Provide the (x, y) coordinate of the cell's center where the given text is located.  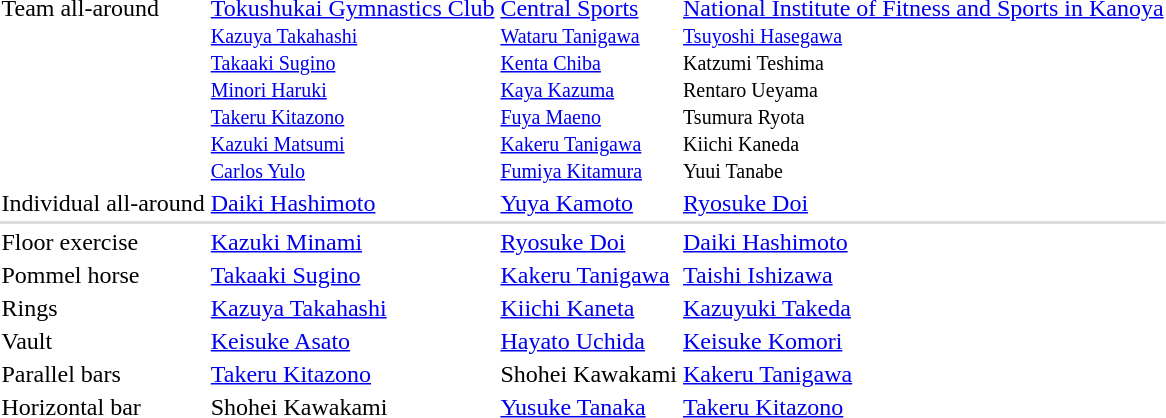
Shohei Kawakami (589, 374)
Parallel bars (103, 374)
Kazuki Minami (352, 242)
Kiichi Kaneta (589, 308)
Yuya Kamoto (589, 203)
Takeru Kitazono (352, 374)
Pommel horse (103, 275)
Taishi Ishizawa (924, 275)
Keisuke Asato (352, 341)
Rings (103, 308)
Takaaki Sugino (352, 275)
Kazuyuki Takeda (924, 308)
Keisuke Komori (924, 341)
Hayato Uchida (589, 341)
Kazuya Takahashi (352, 308)
Individual all-around (103, 203)
Floor exercise (103, 242)
Vault (103, 341)
